From the cell containing the given text, extract its center point as (X, Y) coordinate. 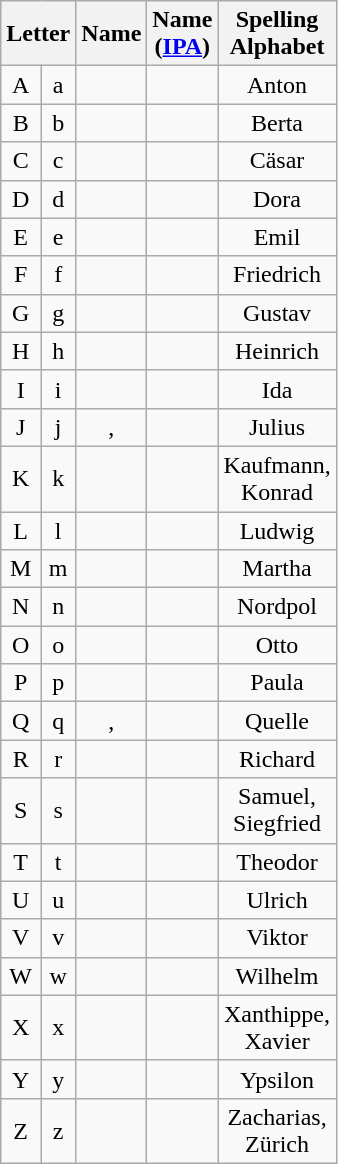
f (58, 275)
S (21, 810)
i (58, 389)
T (21, 862)
Nordpol (277, 607)
D (21, 199)
Zacharias,Zürich (277, 1130)
Cäsar (277, 161)
v (58, 938)
n (58, 607)
F (21, 275)
o (58, 645)
Gustav (277, 313)
Kaufmann,Konrad (277, 478)
K (21, 478)
Anton (277, 85)
Dora (277, 199)
Ypsilon (277, 1079)
Name(IPA) (182, 34)
L (21, 531)
Ida (277, 389)
E (21, 237)
Letter (38, 34)
Ludwig (277, 531)
r (58, 759)
U (21, 900)
Paula (277, 683)
Emil (277, 237)
SpellingAlphabet (277, 34)
G (21, 313)
Wilhelm (277, 976)
C (21, 161)
Y (21, 1079)
Richard (277, 759)
P (21, 683)
j (58, 427)
p (58, 683)
g (58, 313)
u (58, 900)
V (21, 938)
N (21, 607)
b (58, 123)
Q (21, 721)
Quelle (277, 721)
Friedrich (277, 275)
W (21, 976)
Julius (277, 427)
m (58, 569)
Viktor (277, 938)
Ulrich (277, 900)
y (58, 1079)
e (58, 237)
a (58, 85)
Berta (277, 123)
s (58, 810)
w (58, 976)
x (58, 1028)
Martha (277, 569)
R (21, 759)
Z (21, 1130)
Heinrich (277, 351)
X (21, 1028)
k (58, 478)
c (58, 161)
M (21, 569)
A (21, 85)
l (58, 531)
Otto (277, 645)
O (21, 645)
J (21, 427)
Name (112, 34)
B (21, 123)
t (58, 862)
Samuel,Siegfried (277, 810)
H (21, 351)
d (58, 199)
I (21, 389)
z (58, 1130)
h (58, 351)
Theodor (277, 862)
Xanthippe,Xavier (277, 1028)
q (58, 721)
